Extract the [x, y] coordinate from the center of the cell holding the provided text.  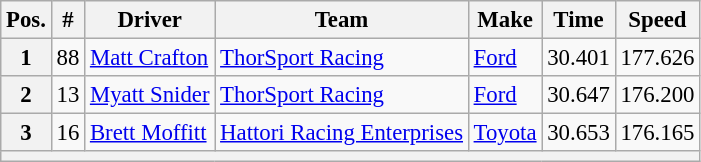
176.165 [658, 133]
1 [26, 58]
30.401 [578, 58]
# [68, 20]
Driver [150, 20]
30.647 [578, 95]
Toyota [505, 133]
13 [68, 95]
177.626 [658, 58]
Time [578, 20]
88 [68, 58]
16 [68, 133]
Pos. [26, 20]
Team [342, 20]
176.200 [658, 95]
Brett Moffitt [150, 133]
3 [26, 133]
Speed [658, 20]
2 [26, 95]
Make [505, 20]
Myatt Snider [150, 95]
Hattori Racing Enterprises [342, 133]
30.653 [578, 133]
Matt Crafton [150, 58]
